Provide the (x, y) coordinate of the cell's center where the given text is located.  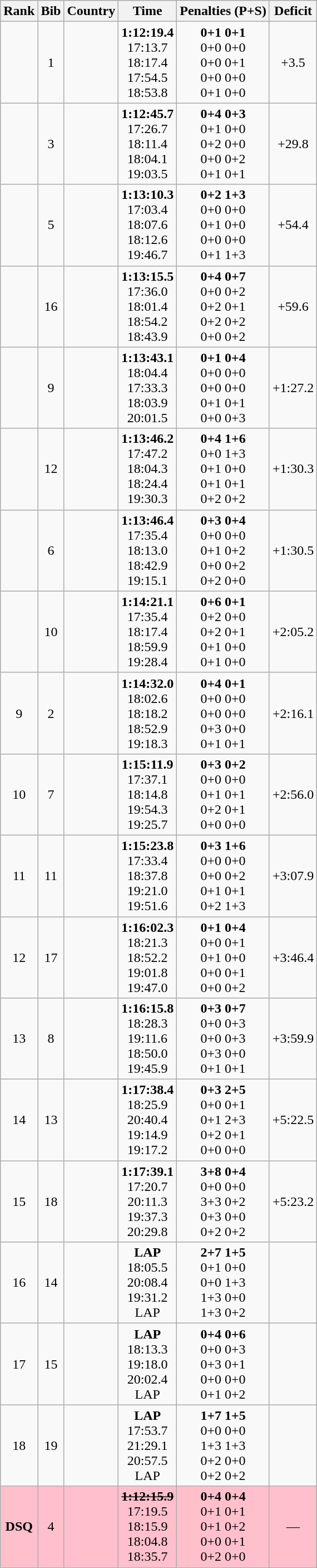
+54.4 (293, 225)
1:16:02.318:21.318:52.219:01.819:47.0 (148, 958)
LAP18:05.520:08.419:31.2LAP (148, 1283)
1:13:46.417:35.418:13.018:42.919:15.1 (148, 550)
1+7 1+50+0 0+01+3 1+30+2 0+00+2 0+2 (224, 1445)
0+4 1+60+0 1+30+1 0+00+1 0+10+2 0+2 (224, 469)
+2:56.0 (293, 794)
Time (148, 11)
1:13:15.517:36.018:01.418:54.218:43.9 (148, 306)
1:17:39.117:20.720:11.319:37.320:29.8 (148, 1201)
19 (51, 1445)
1:13:43.118:04.417:33.318:03.920:01.5 (148, 388)
+1:27.2 (293, 388)
LAP18:13.319:18.020:02.4LAP (148, 1364)
0+4 0+60+0 0+30+3 0+10+0 0+00+1 0+2 (224, 1364)
DSQ (19, 1527)
+59.6 (293, 306)
1:12:45.7 17:26.718:11.418:04.119:03.5 (148, 144)
3 (51, 144)
Rank (19, 11)
+1:30.5 (293, 550)
3+8 0+40+0 0+03+3 0+20+3 0+00+2 0+2 (224, 1201)
0+4 0+30+1 0+00+2 0+00+0 0+20+1 0+1 (224, 144)
+5:22.5 (293, 1120)
LAP17:53.721:29.120:57.5LAP (148, 1445)
Penalties (P+S) (224, 11)
0+3 2+50+0 0+10+1 2+30+2 0+10+0 0+0 (224, 1120)
0+2 1+30+0 0+00+1 0+00+0 0+00+1 1+3 (224, 225)
+1:30.3 (293, 469)
+3:59.9 (293, 1039)
5 (51, 225)
1:14:32.018:02.618:18.218:52.919:18.3 (148, 713)
8 (51, 1039)
+29.8 (293, 144)
0+1 0+10+0 0+00+0 0+10+0 0+00+1 0+0 (224, 62)
0+4 0+10+0 0+00+0 0+00+3 0+00+1 0+1 (224, 713)
0+3 0+70+0 0+30+0 0+30+3 0+00+1 0+1 (224, 1039)
6 (51, 550)
+5:23.2 (293, 1201)
1:16:15.818:28.319:11.618:50.019:45.9 (148, 1039)
+2:16.1 (293, 713)
1:13:10.317:03.418:07.618:12.619:46.7 (148, 225)
1:12:15.917:19.518:15.918:04.818:35.7 (148, 1527)
1 (51, 62)
0+3 0+40+0 0+00+1 0+20+0 0+20+2 0+0 (224, 550)
0+1 0+40+0 0+00+0 0+00+1 0+10+0 0+3 (224, 388)
0+1 0+40+0 0+10+1 0+00+0 0+10+0 0+2 (224, 958)
0+3 1+60+0 0+00+0 0+20+1 0+10+2 1+3 (224, 876)
2+7 1+50+1 0+00+0 1+31+3 0+01+3 0+2 (224, 1283)
0+4 0+40+1 0+10+1 0+20+0 0+10+2 0+0 (224, 1527)
+3.5 (293, 62)
Bib (51, 11)
+3:07.9 (293, 876)
— (293, 1527)
1:14:21.117:35.418:17.418:59.919:28.4 (148, 632)
7 (51, 794)
0+3 0+20+0 0+00+1 0+10+2 0+10+0 0+0 (224, 794)
Deficit (293, 11)
1:15:23.817:33.418:37.819:21.019:51.6 (148, 876)
4 (51, 1527)
+3:46.4 (293, 958)
0+4 0+70+0 0+20+2 0+10+2 0+20+0 0+2 (224, 306)
Country (91, 11)
1:15:11.917:37.118:14.819:54.319:25.7 (148, 794)
1:12:19.417:13.718:17.417:54.518:53.8 (148, 62)
1:13:46.217:47.218:04.318:24.419:30.3 (148, 469)
+2:05.2 (293, 632)
1:17:38.418:25.920:40.419:14.919:17.2 (148, 1120)
0+6 0+10+2 0+00+2 0+10+1 0+00+1 0+0 (224, 632)
2 (51, 713)
